Output the [x, y] coordinate of the center of the cell containing the given text.  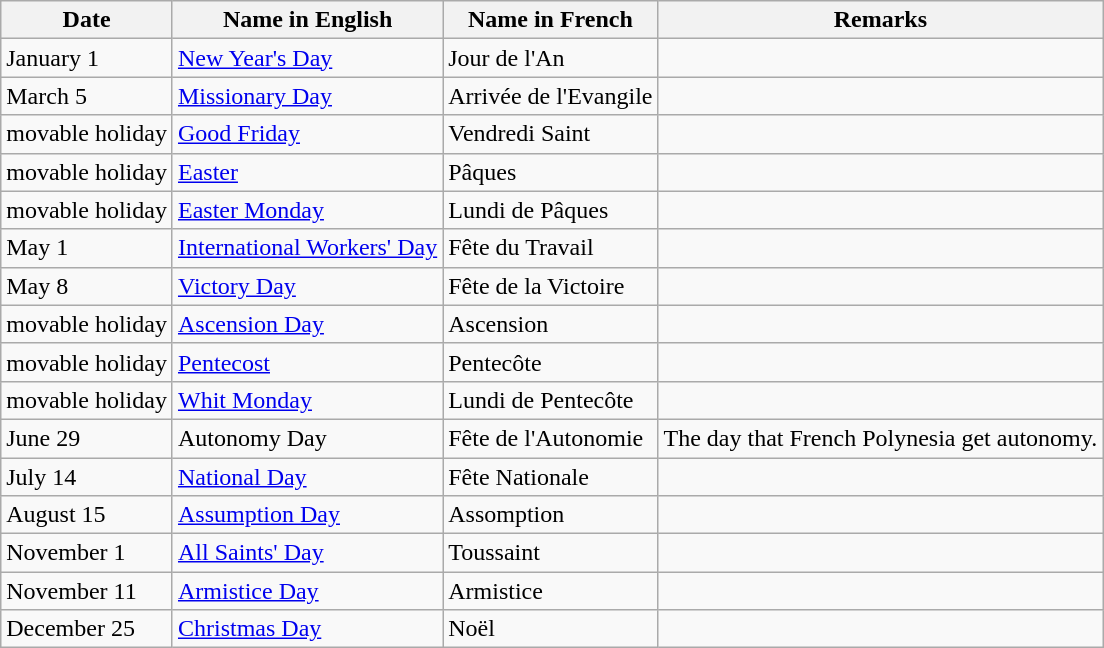
Assumption Day [307, 515]
Lundi de Pentecôte [550, 400]
August 15 [87, 515]
Good Friday [307, 134]
Victory Day [307, 286]
Easter [307, 172]
May 8 [87, 286]
Fête Nationale [550, 477]
Pâques [550, 172]
National Day [307, 477]
Armistice [550, 591]
Arrivée de l'Evangile [550, 96]
Missionary Day [307, 96]
Pentecôte [550, 362]
Assomption [550, 515]
March 5 [87, 96]
Easter Monday [307, 210]
June 29 [87, 438]
Whit Monday [307, 400]
Date [87, 20]
Christmas Day [307, 629]
Vendredi Saint [550, 134]
Pentecost [307, 362]
New Year's Day [307, 58]
Ascension [550, 324]
Fête de la Victoire [550, 286]
All Saints' Day [307, 553]
Ascension Day [307, 324]
Toussaint [550, 553]
Name in French [550, 20]
Jour de l'An [550, 58]
Remarks [880, 20]
November 1 [87, 553]
January 1 [87, 58]
December 25 [87, 629]
May 1 [87, 248]
November 11 [87, 591]
International Workers' Day [307, 248]
Noël [550, 629]
Autonomy Day [307, 438]
Armistice Day [307, 591]
The day that French Polynesia get autonomy. [880, 438]
Fête du Travail [550, 248]
July 14 [87, 477]
Fête de l'Autonomie [550, 438]
Lundi de Pâques [550, 210]
Name in English [307, 20]
